Locate the cell with the specified text and output its (X, Y) center coordinate. 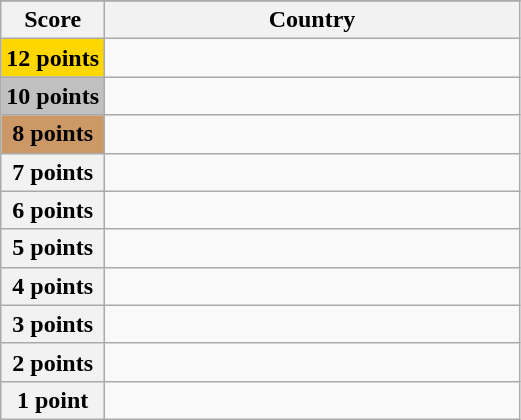
2 points (53, 362)
Country (312, 20)
8 points (53, 134)
3 points (53, 324)
7 points (53, 172)
4 points (53, 286)
1 point (53, 400)
10 points (53, 96)
Score (53, 20)
12 points (53, 58)
6 points (53, 210)
5 points (53, 248)
